Pinpoint the cell where the given text exists, returning its (x, y) midpoint coordinate. 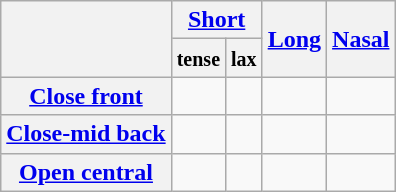
Long (294, 39)
Nasal (361, 39)
Close-mid back (86, 134)
tense (198, 58)
Open central (86, 172)
lax (244, 58)
Short (216, 20)
Close front (86, 96)
